Capture the cell that displays the provided text and extract its (X, Y) central coordinate. 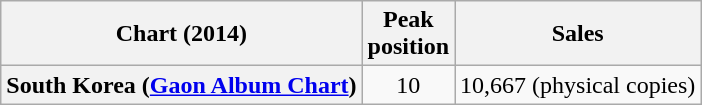
South Korea (Gaon Album Chart) (182, 85)
Peakposition (408, 34)
Sales (578, 34)
Chart (2014) (182, 34)
10 (408, 85)
10,667 (physical copies) (578, 85)
